Detect which cell encompasses the target text, then output its [X, Y] center coordinate. 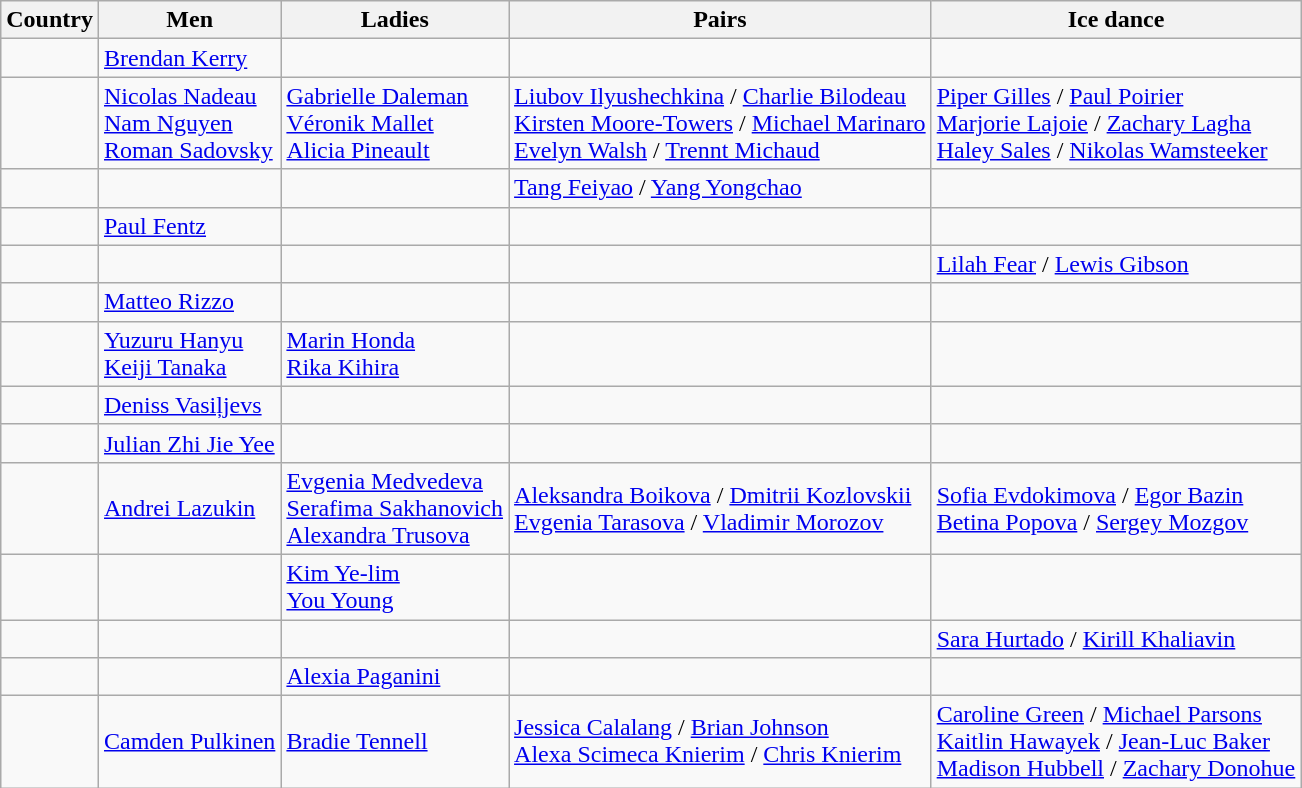
Kim Ye-limYou Young [395, 586]
Julian Zhi Jie Yee [189, 443]
Deniss Vasiļjevs [189, 405]
Evgenia MedvedevaSerafima SakhanovichAlexandra Trusova [395, 508]
Liubov Ilyushechkina / Charlie BilodeauKirsten Moore-Towers / Michael MarinaroEvelyn Walsh / Trennt Michaud [720, 123]
Piper Gilles / Paul PoirierMarjorie Lajoie / Zachary LaghaHaley Sales / Nikolas Wamsteeker [1116, 123]
Tang Feiyao / Yang Yongchao [720, 188]
Camden Pulkinen [189, 742]
Andrei Lazukin [189, 508]
Gabrielle DalemanVéronik MalletAlicia Pineault [395, 123]
Sofia Evdokimova / Egor BazinBetina Popova / Sergey Mozgov [1116, 508]
Yuzuru HanyuKeiji Tanaka [189, 354]
Matteo Rizzo [189, 302]
Paul Fentz [189, 226]
Caroline Green / Michael ParsonsKaitlin Hawayek / Jean-Luc BakerMadison Hubbell / Zachary Donohue [1116, 742]
Ice dance [1116, 20]
Country [50, 20]
Lilah Fear / Lewis Gibson [1116, 264]
Alexia Paganini [395, 677]
Men [189, 20]
Marin HondaRika Kihira [395, 354]
Pairs [720, 20]
Jessica Calalang / Brian JohnsonAlexa Scimeca Knierim / Chris Knierim [720, 742]
Ladies [395, 20]
Brendan Kerry [189, 58]
Aleksandra Boikova / Dmitrii KozlovskiiEvgenia Tarasova / Vladimir Morozov [720, 508]
Sara Hurtado / Kirill Khaliavin [1116, 639]
Bradie Tennell [395, 742]
Nicolas NadeauNam NguyenRoman Sadovsky [189, 123]
